Detect which cell encompasses the target text, then output its [X, Y] center coordinate. 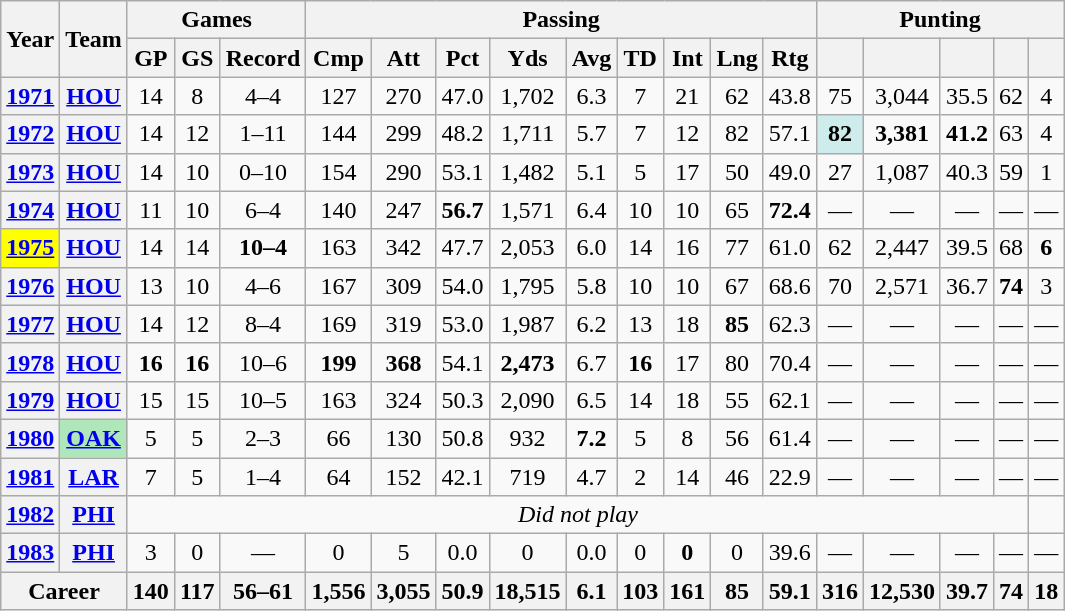
1,087 [902, 172]
1,482 [528, 172]
Cmp [338, 58]
1,556 [338, 591]
1–11 [263, 134]
1,571 [528, 210]
Passing [561, 20]
0–10 [263, 172]
247 [404, 210]
59.1 [790, 591]
3,381 [902, 134]
319 [404, 324]
36.7 [966, 286]
55 [737, 400]
39.7 [966, 591]
Games [216, 20]
67 [737, 286]
18,515 [528, 591]
152 [404, 477]
7.2 [592, 438]
1976 [30, 286]
27 [840, 172]
46 [737, 477]
54.0 [462, 286]
Int [688, 58]
47.7 [462, 248]
3,044 [902, 96]
1–4 [263, 477]
39.5 [966, 248]
64 [338, 477]
4–6 [263, 286]
63 [1012, 134]
Record [263, 58]
4.7 [592, 477]
1983 [30, 553]
169 [338, 324]
68.6 [790, 286]
43.8 [790, 96]
62.1 [790, 400]
1973 [30, 172]
50.3 [462, 400]
2,571 [902, 286]
144 [338, 134]
1979 [30, 400]
53.1 [462, 172]
368 [404, 362]
39.6 [790, 553]
154 [338, 172]
3,055 [404, 591]
5.1 [592, 172]
2,090 [528, 400]
2,473 [528, 362]
1,711 [528, 134]
2,447 [902, 248]
40.3 [966, 172]
6.5 [592, 400]
Pct [462, 58]
127 [338, 96]
56.7 [462, 210]
72.4 [790, 210]
47.0 [462, 96]
1972 [30, 134]
49.0 [790, 172]
GS [197, 58]
50.8 [462, 438]
56 [737, 438]
1,987 [528, 324]
Did not play [578, 515]
2–3 [263, 438]
1 [1046, 172]
6.0 [592, 248]
4–4 [263, 96]
12,530 [902, 591]
324 [404, 400]
Punting [940, 20]
75 [840, 96]
50.9 [462, 591]
199 [338, 362]
5.7 [592, 134]
299 [404, 134]
41.2 [966, 134]
8–4 [263, 324]
70 [840, 286]
1980 [30, 438]
50 [737, 172]
6.1 [592, 591]
1977 [30, 324]
1971 [30, 96]
1,795 [528, 286]
68 [1012, 248]
61.0 [790, 248]
Rtg [790, 58]
103 [640, 591]
719 [528, 477]
TD [640, 58]
65 [737, 210]
42.1 [462, 477]
1974 [30, 210]
Yds [528, 58]
80 [737, 362]
309 [404, 286]
70.4 [790, 362]
6.4 [592, 210]
59 [1012, 172]
66 [338, 438]
48.2 [462, 134]
LAR [94, 477]
11 [150, 210]
54.1 [462, 362]
6–4 [263, 210]
270 [404, 96]
Team [94, 39]
77 [737, 248]
290 [404, 172]
1975 [30, 248]
35.5 [966, 96]
117 [197, 591]
56–61 [263, 591]
10–5 [263, 400]
161 [688, 591]
10–6 [263, 362]
316 [840, 591]
Avg [592, 58]
167 [338, 286]
342 [404, 248]
Lng [737, 58]
1981 [30, 477]
Att [404, 58]
5.8 [592, 286]
6.2 [592, 324]
6 [1046, 248]
OAK [94, 438]
61.4 [790, 438]
21 [688, 96]
GP [150, 58]
1978 [30, 362]
Year [30, 39]
62.3 [790, 324]
6.7 [592, 362]
1982 [30, 515]
130 [404, 438]
1,702 [528, 96]
22.9 [790, 477]
57.1 [790, 134]
6.3 [592, 96]
2 [640, 477]
53.0 [462, 324]
932 [528, 438]
Career [64, 591]
2,053 [528, 248]
10–4 [263, 248]
